Output the (x, y) coordinate of the center of the cell containing the given text.  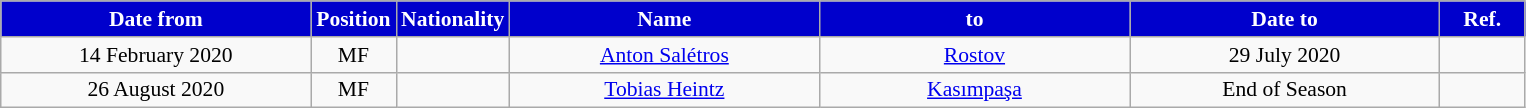
Position (354, 19)
Rostov (974, 55)
29 July 2020 (1285, 55)
Name (664, 19)
14 February 2020 (156, 55)
to (974, 19)
Anton Salétros (664, 55)
Ref. (1482, 19)
Nationality (452, 19)
26 August 2020 (156, 90)
Date to (1285, 19)
Tobias Heintz (664, 90)
Kasımpaşa (974, 90)
Date from (156, 19)
End of Season (1285, 90)
